Scan for the cell matching the given text and deliver its (X, Y) coordinate at center. 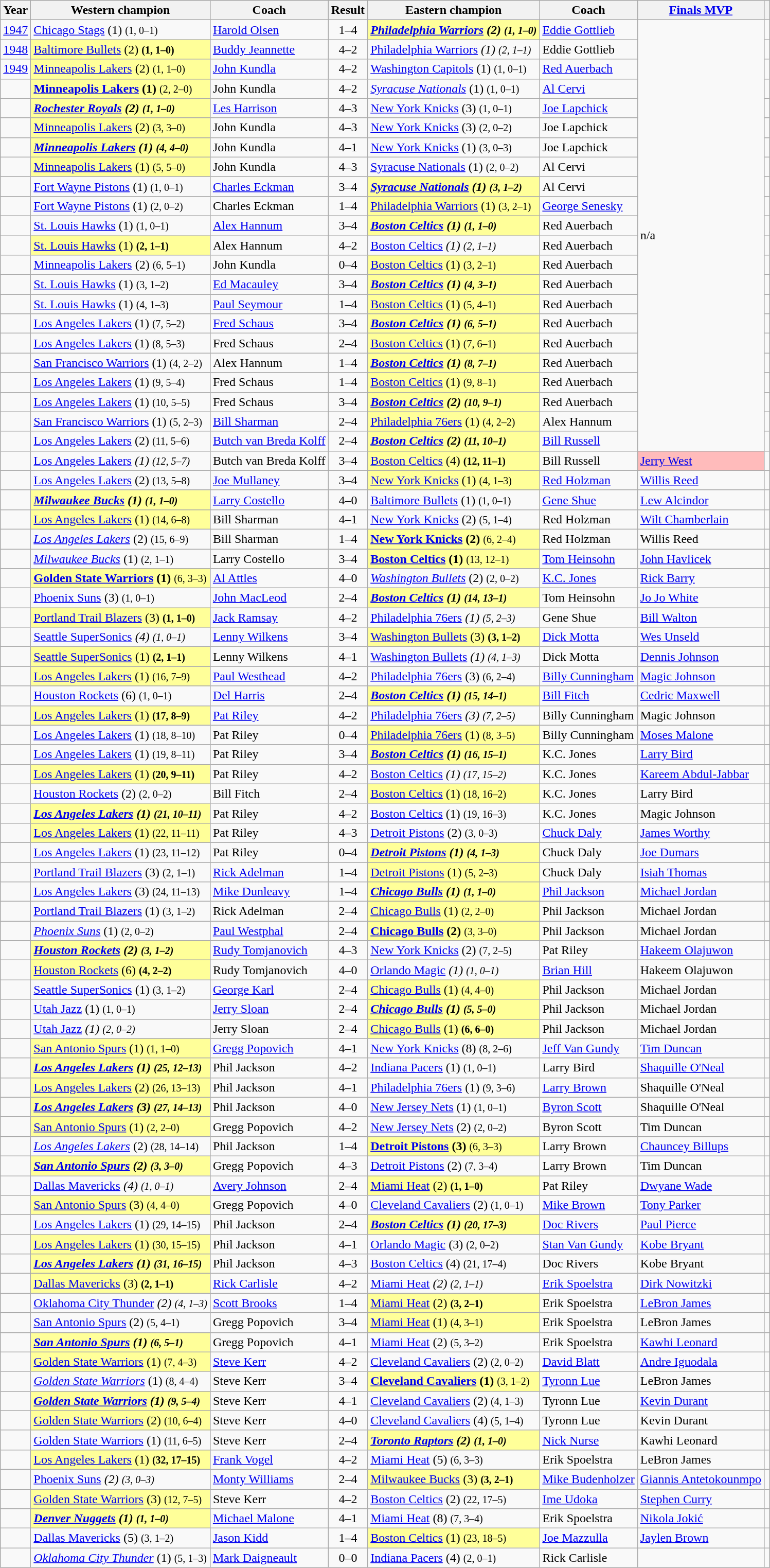
Golden State Warriors (1) (7, 4–3) (120, 1362)
Golden State Warriors (1) (8, 4–4) (120, 1381)
Moses Malone (701, 735)
Avery Johnson (269, 1185)
Los Angeles Lakers (1) (17, 8–9) (120, 715)
San Antonio Spurs (2) (3, 3–0) (120, 1166)
Los Angeles Lakers (1) (25, 12–13) (120, 1068)
James Worthy (701, 833)
Stephen Curry (701, 1499)
Detroit Pistons (2) (3, 0–3) (454, 833)
Dallas Mavericks (3) (2, 1–1) (120, 1283)
Fort Wayne Pistons (1) (2, 0–2) (120, 206)
Miami Heat (2) (1, 1–0) (454, 1185)
David Blatt (588, 1362)
John MacLeod (269, 598)
1949 (15, 69)
Washington Bullets (1) (4, 1–3) (454, 657)
Paul Pierce (701, 1225)
Minneapolis Lakers (2) (1, 1–0) (120, 69)
1947 (15, 30)
Wes Unseld (701, 637)
Miami Heat (8) (7, 3–4) (454, 1519)
Toronto Raptors (2) (1, 1–0) (454, 1440)
Philadelphia 76ers (3) (7, 2–5) (454, 715)
Eastern champion (454, 10)
New York Knicks (2) (6, 2–4) (454, 539)
Kareem Abdul-Jabbar (701, 774)
Wilt Chamberlain (701, 519)
Miami Heat (5) (6, 3–3) (454, 1459)
Scott Brooks (269, 1303)
Boston Celtics (1) (17, 15–2) (454, 774)
Cleveland Cavaliers (4) (5, 1–4) (454, 1420)
Miami Heat (2) (5, 3–2) (454, 1342)
Jo Jo White (701, 598)
Los Angeles Lakers (1) (12, 5–7) (120, 461)
Los Angeles Lakers (1) (19, 8–11) (120, 754)
Los Angeles Lakers (1) (7, 5–2) (120, 324)
Minneapolis Lakers (1) (4, 4–0) (120, 147)
Dallas Mavericks (4) (1, 0–1) (120, 1185)
Milwaukee Bucks (1) (1, 1–0) (120, 500)
Brian Hill (588, 970)
Chicago Bulls (1) (1, 1–0) (454, 892)
San Francisco Warriors (1) (4, 2–2) (120, 363)
Milwaukee Bucks (3) (3, 2–1) (454, 1479)
Washington Bullets (2) (2, 0–2) (454, 578)
Boston Celtics (1) (9, 8–1) (454, 382)
Chicago Stags (1) (1, 0–1) (120, 30)
Cedric Maxwell (701, 696)
Philadelphia Warriors (1) (3, 2–1) (454, 206)
Indiana Pacers (1) (1, 0–1) (454, 1068)
Los Angeles Lakers (1) (23, 11–12) (120, 852)
Philadelphia 76ers (1) (8, 3–5) (454, 735)
Boston Celtics (1) (2, 1–1) (454, 245)
Ime Udoka (588, 1499)
Boston Celtics (1) (5, 4–1) (454, 304)
Seattle SuperSonics (1) (2, 1–1) (120, 657)
Boston Celtics (1) (4, 3–1) (454, 285)
Detroit Pistons (1) (4, 1–3) (454, 852)
Houston Rockets (6) (1, 0–1) (120, 696)
Joe Mullaney (269, 480)
Los Angeles Lakers (2) (15, 6–9) (120, 539)
Mike Budenholzer (588, 1479)
Baltimore Bullets (2) (1, 1–0) (120, 49)
Boston Celtics (1) (19, 16–3) (454, 813)
Mike Brown (588, 1205)
Rick Barry (701, 578)
Harold Olsen (269, 30)
Mike Dunleavy (269, 892)
New York Knicks (2) (7, 2–5) (454, 950)
Joe Mazzulla (588, 1538)
Paul Seymour (269, 304)
Boston Celtics (1) (13, 12–1) (454, 558)
Los Angeles Lakers (1) (8, 5–3) (120, 343)
Los Angeles Lakers (1) (10, 5–5) (120, 402)
Washington Bullets (3) (3, 1–2) (454, 637)
Phoenix Suns (1) (2, 0–2) (120, 931)
Boston Celtics (1) (16, 15–1) (454, 754)
Cleveland Cavaliers (2) (4, 1–3) (454, 1401)
Houston Rockets (2) (3, 1–2) (120, 950)
Denver Nuggets (1) (1, 1–0) (120, 1519)
Chicago Bulls (1) (5, 5–0) (454, 1009)
Los Angeles Lakers (1) (31, 16–15) (120, 1264)
Los Angeles Lakers (2) (26, 13–13) (120, 1087)
Boston Celtics (4) (12, 11–1) (454, 461)
Golden State Warriors (1) (11, 6–5) (120, 1440)
Syracuse Nationals (1) (2, 0–2) (454, 167)
San Antonio Spurs (2) (5, 4–1) (120, 1323)
Boston Celtics (1) (15, 14–1) (454, 696)
Nikola Jokić (701, 1519)
Finals MVP (701, 10)
Cleveland Cavaliers (1) (3, 1–2) (454, 1381)
St. Louis Hawks (1) (4, 1–3) (120, 304)
Los Angeles Lakers (1) (29, 14–15) (120, 1225)
Boston Celtics (1) (8, 7–1) (454, 363)
Los Angeles Lakers (1) (22, 11–11) (120, 833)
Miami Heat (2) (3, 2–1) (454, 1303)
New Jersey Nets (2) (2, 0–2) (454, 1126)
Seattle SuperSonics (1) (3, 1–2) (120, 990)
1948 (15, 49)
New York Knicks (3) (2, 0–2) (454, 128)
Nick Nurse (588, 1440)
Ed Macauley (269, 285)
Year (15, 10)
Phoenix Suns (3) (1, 0–1) (120, 598)
Portland Trail Blazers (1) (3, 1–2) (120, 911)
Chicago Bulls (1) (6, 6–0) (454, 1029)
Philadelphia 76ers (1) (5, 2–3) (454, 618)
Boston Celtics (2) (10, 9–1) (454, 402)
Bill Walton (701, 618)
Jaylen Brown (701, 1538)
Minneapolis Lakers (2) (6, 5–1) (120, 265)
Boston Celtics (2) (22, 17–5) (454, 1499)
Milwaukee Bucks (1) (2, 1–1) (120, 558)
Jerry West (701, 461)
Syracuse Nationals (1) (3, 1–2) (454, 186)
Philadelphia 76ers (1) (9, 3–6) (454, 1087)
George Karl (269, 990)
San Francisco Warriors (1) (5, 2–3) (120, 421)
Orlando Magic (1) (1, 0–1) (454, 970)
Los Angeles Lakers (1) (16, 7–9) (120, 676)
Houston Rockets (2) (2, 0–2) (120, 794)
Cleveland Cavaliers (2) (1, 0–1) (454, 1205)
Oklahoma City Thunder (2) (4, 1–3) (120, 1303)
Indiana Pacers (4) (2, 0–1) (454, 1558)
Jason Kidd (269, 1538)
Boston Celtics (1) (6, 5–1) (454, 324)
Andre Iguodala (701, 1362)
San Antonio Spurs (3) (4, 4–0) (120, 1205)
Al Attles (269, 578)
St. Louis Hawks (1) (3, 1–2) (120, 285)
Golden State Warriors (1) (9, 5–4) (120, 1401)
Minneapolis Lakers (1) (2, 2–0) (120, 89)
New York Knicks (1) (4, 1–3) (454, 480)
St. Louis Hawks (1) (2, 1–1) (120, 245)
Los Angeles Lakers (2) (28, 14–14) (120, 1146)
Dwyane Wade (701, 1185)
New York Knicks (3) (1, 0–1) (454, 108)
Western champion (120, 10)
Golden State Warriors (2) (10, 6–4) (120, 1420)
Philadelphia Warriors (2) (1, 1–0) (454, 30)
Mark Daigneault (269, 1558)
Rochester Royals (2) (1, 1–0) (120, 108)
Buddy Jeannette (269, 49)
Giannis Antetokounmpo (701, 1479)
Del Harris (269, 696)
Boston Celtics (2) (11, 10–1) (454, 441)
Result (348, 10)
New York Knicks (8) (8, 2–6) (454, 1048)
Los Angeles Lakers (1) (30, 15–15) (120, 1244)
Los Angeles Lakers (1) (32, 17–15) (120, 1459)
Boston Celtics (1) (23, 18–5) (454, 1538)
Dallas Mavericks (5) (3, 1–2) (120, 1538)
San Antonio Spurs (1) (2, 2–0) (120, 1126)
Monty Williams (269, 1479)
Paul Westhead (269, 676)
Miami Heat (1) (4, 3–1) (454, 1323)
Joe Dumars (701, 852)
Les Harrison (269, 108)
Minneapolis Lakers (1) (5, 5–0) (120, 167)
Syracuse Nationals (1) (1, 0–1) (454, 89)
Frank Vogel (269, 1459)
Golden State Warriors (3) (12, 7–5) (120, 1499)
Boston Celtics (1) (3, 2–1) (454, 265)
Portland Trail Blazers (3) (2, 1–1) (120, 872)
Seattle SuperSonics (4) (1, 0–1) (120, 637)
Phoenix Suns (2) (3, 0–3) (120, 1479)
Washington Capitols (1) (1, 0–1) (454, 69)
Philadelphia Warriors (1) (2, 1–1) (454, 49)
Stan Van Gundy (588, 1244)
Philadelphia 76ers (3) (6, 2–4) (454, 676)
Dirk Nowitzki (701, 1283)
Baltimore Bullets (1) (1, 0–1) (454, 500)
Philadelphia 76ers (1) (4, 2–2) (454, 421)
Cleveland Cavaliers (2) (2, 0–2) (454, 1362)
New York Knicks (1) (3, 0–3) (454, 147)
Boston Celtics (1) (1, 1–0) (454, 225)
Jack Ramsay (269, 618)
0–0 (348, 1558)
Detroit Pistons (1) (5, 2–3) (454, 872)
Portland Trail Blazers (3) (1, 1–0) (120, 618)
Jeff Van Gundy (588, 1048)
Los Angeles Lakers (3) (27, 14–13) (120, 1107)
Detroit Pistons (2) (7, 3–4) (454, 1166)
Lew Alcindor (701, 500)
Chicago Bulls (1) (4, 4–0) (454, 990)
Paul Westphal (269, 931)
Boston Celtics (1) (18, 16–2) (454, 794)
Tony Parker (701, 1205)
Boston Celtics (1) (14, 13–1) (454, 598)
Michael Malone (269, 1519)
Orlando Magic (3) (2, 0–2) (454, 1244)
St. Louis Hawks (1) (1, 0–1) (120, 225)
Boston Celtics (4) (21, 17–4) (454, 1264)
Los Angeles Lakers (3) (24, 11–13) (120, 892)
Los Angeles Lakers (1) (14, 6–8) (120, 519)
Chicago Bulls (1) (2, 2–0) (454, 911)
George Senesky (588, 206)
Los Angeles Lakers (1) (20, 9–11) (120, 774)
San Antonio Spurs (1) (1, 1–0) (120, 1048)
Miami Heat (2) (2, 1–1) (454, 1283)
Oklahoma City Thunder (1) (5, 1–3) (120, 1558)
Dennis Johnson (701, 657)
Los Angeles Lakers (1) (21, 10–11) (120, 813)
Houston Rockets (6) (4, 2–2) (120, 970)
Minneapolis Lakers (2) (3, 3–0) (120, 128)
Utah Jazz (1) (1, 0–1) (120, 1009)
New York Knicks (2) (5, 1–4) (454, 519)
Boston Celtics (1) (20, 17–3) (454, 1225)
Chauncey Billups (701, 1146)
Chicago Bulls (2) (3, 3–0) (454, 931)
Utah Jazz (1) (2, 0–2) (120, 1029)
John Havlicek (701, 558)
Los Angeles Lakers (1) (18, 8–10) (120, 735)
Los Angeles Lakers (2) (13, 5–8) (120, 480)
n/a (701, 236)
Golden State Warriors (1) (6, 3–3) (120, 578)
Los Angeles Lakers (1) (9, 5–4) (120, 382)
Boston Celtics (1) (7, 6–1) (454, 343)
Fort Wayne Pistons (1) (1, 0–1) (120, 186)
Isiah Thomas (701, 872)
New Jersey Nets (1) (1, 0–1) (454, 1107)
Los Angeles Lakers (2) (11, 5–6) (120, 441)
Detroit Pistons (3) (6, 3–3) (454, 1146)
San Antonio Spurs (1) (6, 5–1) (120, 1342)
